Find where the given text appears and provide that cell's center as [x, y] coordinate. 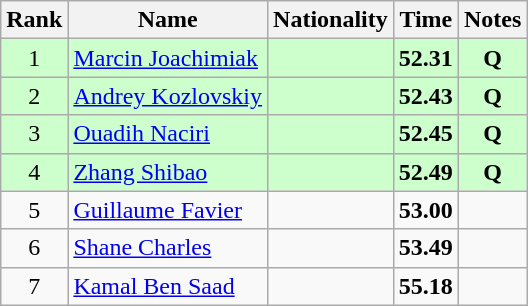
52.49 [426, 172]
Time [426, 20]
6 [34, 248]
7 [34, 286]
Rank [34, 20]
Notes [492, 20]
53.00 [426, 210]
Ouadih Naciri [168, 134]
52.31 [426, 58]
3 [34, 134]
55.18 [426, 286]
52.43 [426, 96]
Kamal Ben Saad [168, 286]
Guillaume Favier [168, 210]
Shane Charles [168, 248]
Nationality [331, 20]
5 [34, 210]
53.49 [426, 248]
52.45 [426, 134]
2 [34, 96]
4 [34, 172]
1 [34, 58]
Zhang Shibao [168, 172]
Andrey Kozlovskiy [168, 96]
Name [168, 20]
Marcin Joachimiak [168, 58]
